Extract the [x, y] coordinate from the center of the cell holding the provided text.  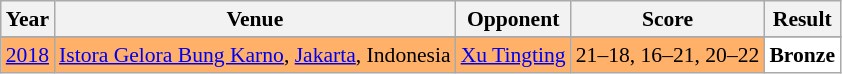
Xu Tingting [514, 55]
Opponent [514, 19]
Bronze [802, 55]
Result [802, 19]
2018 [28, 55]
Year [28, 19]
Score [668, 19]
21–18, 16–21, 20–22 [668, 55]
Istora Gelora Bung Karno, Jakarta, Indonesia [255, 55]
Venue [255, 19]
